Find where the given text appears and provide that cell's center as [x, y] coordinate. 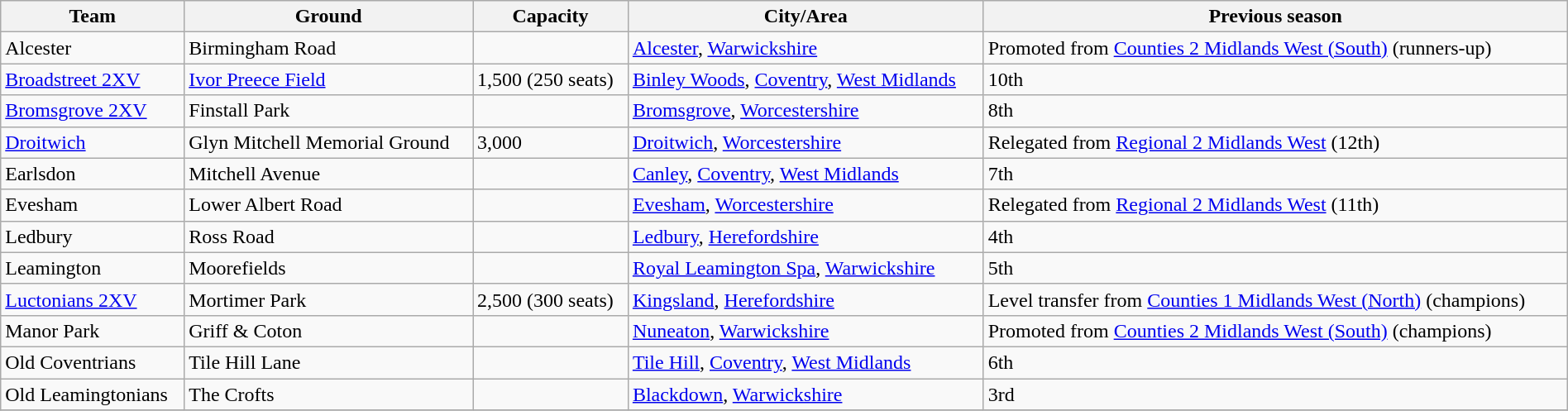
Promoted from Counties 2 Midlands West (South) (runners-up) [1275, 48]
Luctonians 2XV [93, 299]
Ground [329, 17]
Blackdown, Warwickshire [806, 394]
Birmingham Road [329, 48]
Old Leamingtonians [93, 394]
The Crofts [329, 394]
City/Area [806, 17]
Droitwich, Worcestershire [806, 142]
Ledbury [93, 237]
Moorefields [329, 268]
Promoted from Counties 2 Midlands West (South) (champions) [1275, 331]
Leamington [93, 268]
Ivor Preece Field [329, 79]
Old Coventrians [93, 362]
Capacity [551, 17]
Royal Leamington Spa, Warwickshire [806, 268]
Team [93, 17]
Tile Hill, Coventry, West Midlands [806, 362]
Ledbury, Herefordshire [806, 237]
Mortimer Park [329, 299]
7th [1275, 174]
Evesham, Worcestershire [806, 205]
Binley Woods, Coventry, West Midlands [806, 79]
Alcester, Warwickshire [806, 48]
Relegated from Regional 2 Midlands West (11th) [1275, 205]
1,500 (250 seats) [551, 79]
Griff & Coton [329, 331]
Tile Hill Lane [329, 362]
4th [1275, 237]
Droitwich [93, 142]
Bromsgrove 2XV [93, 111]
6th [1275, 362]
Bromsgrove, Worcestershire [806, 111]
2,500 (300 seats) [551, 299]
Evesham [93, 205]
Earlsdon [93, 174]
Ross Road [329, 237]
Lower Albert Road [329, 205]
Broadstreet 2XV [93, 79]
Mitchell Avenue [329, 174]
Manor Park [93, 331]
Alcester [93, 48]
8th [1275, 111]
3rd [1275, 394]
Finstall Park [329, 111]
Glyn Mitchell Memorial Ground [329, 142]
10th [1275, 79]
Kingsland, Herefordshire [806, 299]
Previous season [1275, 17]
5th [1275, 268]
3,000 [551, 142]
Canley, Coventry, West Midlands [806, 174]
Level transfer from Counties 1 Midlands West (North) (champions) [1275, 299]
Nuneaton, Warwickshire [806, 331]
Relegated from Regional 2 Midlands West (12th) [1275, 142]
